For the text-containing cell, return its midpoint in (x, y) coordinate format. 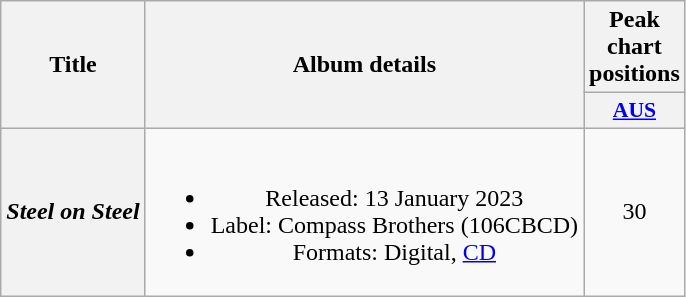
Title (73, 65)
30 (635, 212)
Album details (364, 65)
AUS (635, 111)
Peak chart positions (635, 47)
Steel on Steel (73, 212)
Released: 13 January 2023Label: Compass Brothers (106CBCD)Formats: Digital, CD (364, 212)
